Find where the given text appears and provide that cell's center as [x, y] coordinate. 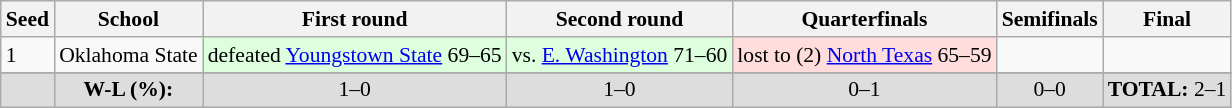
Quarterfinals [864, 19]
Semifinals [1050, 19]
1 [28, 55]
defeated Youngstown State 69–65 [355, 55]
Second round [620, 19]
vs. E. Washington 71–60 [620, 55]
0–0 [1050, 90]
W-L (%): [128, 90]
Seed [28, 19]
TOTAL: 2–1 [1168, 90]
Final [1168, 19]
lost to (2) North Texas 65–59 [864, 55]
Oklahoma State [128, 55]
First round [355, 19]
School [128, 19]
0–1 [864, 90]
